Provide the [x, y] coordinate of the cell's center where the given text is located.  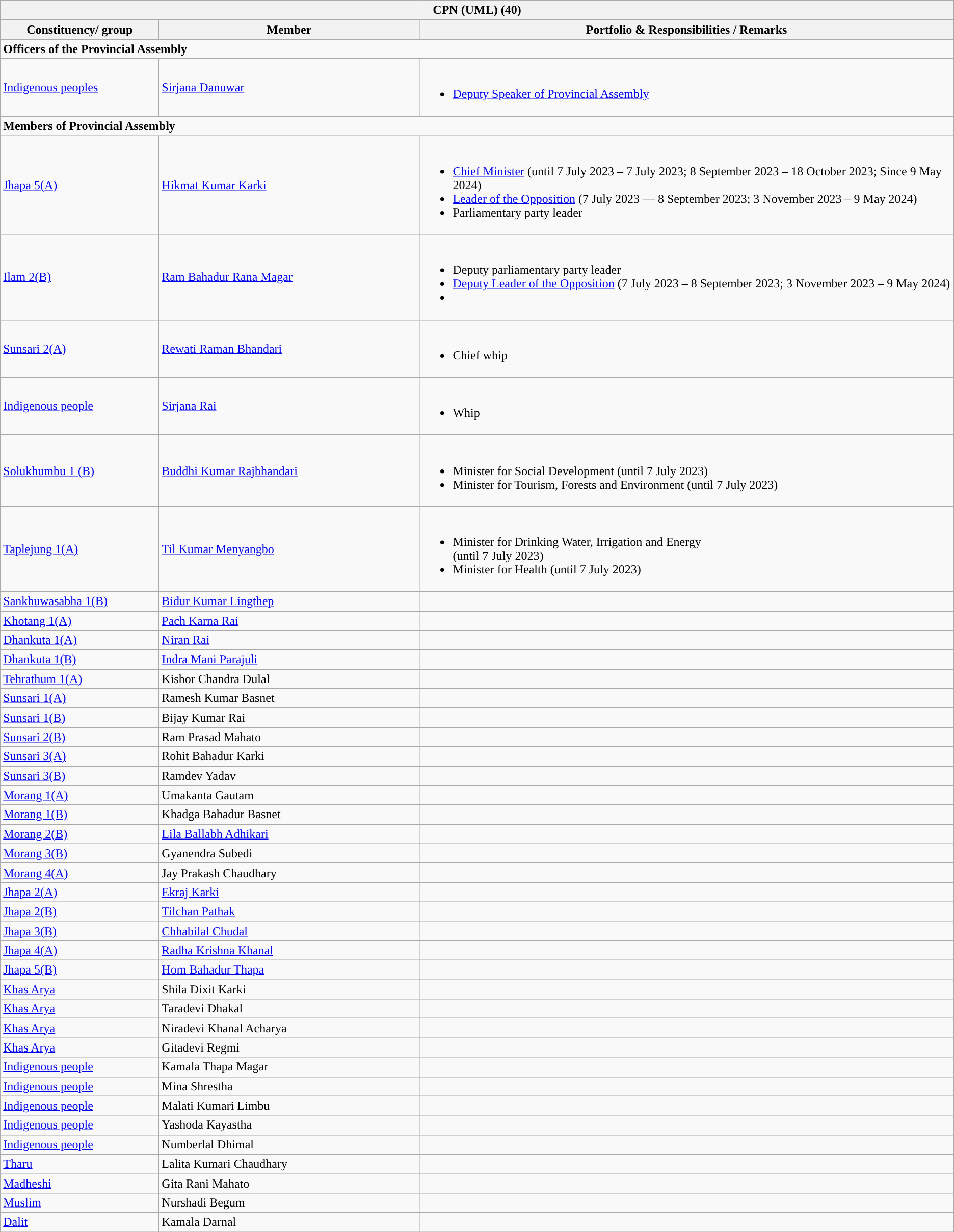
Sirjana Danuwar [289, 88]
Hikmat Kumar Karki [289, 185]
Deputy Speaker of Provincial Assembly [686, 88]
Til Kumar Menyangbo [289, 548]
Taradevi Dhakal [289, 1009]
Dhankuta 1(B) [79, 660]
Minister for Social Development (until 7 July 2023)Minister for Tourism, Forests and Environment (until 7 July 2023) [686, 470]
Tehrathum 1(A) [79, 679]
Members of Provincial Assembly [477, 126]
Sunsari 3(B) [79, 776]
Ram Bahadur Rana Magar [289, 277]
Sirjana Rai [289, 406]
Bidur Kumar Lingthep [289, 601]
Nurshadi Begum [289, 1202]
Muslim [79, 1202]
Jay Prakash Chaudhary [289, 873]
Jhapa 3(B) [79, 931]
Chief whip [686, 349]
Madheshi [79, 1183]
Morang 1(B) [79, 815]
Kamala Thapa Magar [289, 1067]
Jhapa 4(A) [79, 951]
Morang 2(B) [79, 834]
Solukhumbu 1 (B) [79, 470]
Jhapa 5(A) [79, 185]
Dhankuta 1(A) [79, 640]
Officers of the Provincial Assembly [477, 49]
Lalita Kumari Chaudhary [289, 1164]
Deputy parliamentary party leaderDeputy Leader of the Opposition (7 July 2023 – 8 September 2023; 3 November 2023 – 9 May 2024) [686, 277]
Malati Kumari Limbu [289, 1106]
Taplejung 1(A) [79, 548]
Mina Shrestha [289, 1086]
Jhapa 2(B) [79, 911]
Chhabilal Chudal [289, 931]
Hom Bahadur Thapa [289, 970]
Jhapa 2(A) [79, 892]
Morang 1(A) [79, 795]
Lila Ballabh Adhikari [289, 834]
Radha Krishna Khanal [289, 951]
Sunsari 2(B) [79, 737]
Ekraj Karki [289, 892]
Constituency/ group [79, 30]
Gita Rani Mahato [289, 1183]
Gyanendra Subedi [289, 853]
Umakanta Gautam [289, 795]
Whip [686, 406]
Sunsari 1(B) [79, 718]
Bijay Kumar Rai [289, 718]
Member [289, 30]
Sunsari 1(A) [79, 698]
Khotang 1(A) [79, 620]
Sunsari 3(A) [79, 756]
Portfolio & Responsibilities / Remarks [686, 30]
Jhapa 5(B) [79, 970]
Shila Dixit Karki [289, 989]
Numberlal Dhimal [289, 1144]
Tilchan Pathak [289, 911]
Sankhuwasabha 1(B) [79, 601]
Pach Karna Rai [289, 620]
Buddhi Kumar Rajbhandari [289, 470]
Kamala Darnal [289, 1222]
Morang 4(A) [79, 873]
Sunsari 2(A) [79, 349]
Indigenous peoples [79, 88]
Yashoda Kayastha [289, 1125]
Rewati Raman Bhandari [289, 349]
Dalit [79, 1222]
Niradevi Khanal Acharya [289, 1028]
Ramesh Kumar Basnet [289, 698]
Rohit Bahadur Karki [289, 756]
Kishor Chandra Dulal [289, 679]
Minister for Drinking Water, Irrigation and Energy(until 7 July 2023)Minister for Health (until 7 July 2023) [686, 548]
Ram Prasad Mahato [289, 737]
Morang 3(B) [79, 853]
Niran Rai [289, 640]
Tharu [79, 1164]
Indra Mani Parajuli [289, 660]
Gitadevi Regmi [289, 1047]
CPN (UML) (40) [477, 10]
Ilam 2(B) [79, 277]
Khadga Bahadur Basnet [289, 815]
Ramdev Yadav [289, 776]
